Return (x, y) of the center of cell containing provided text 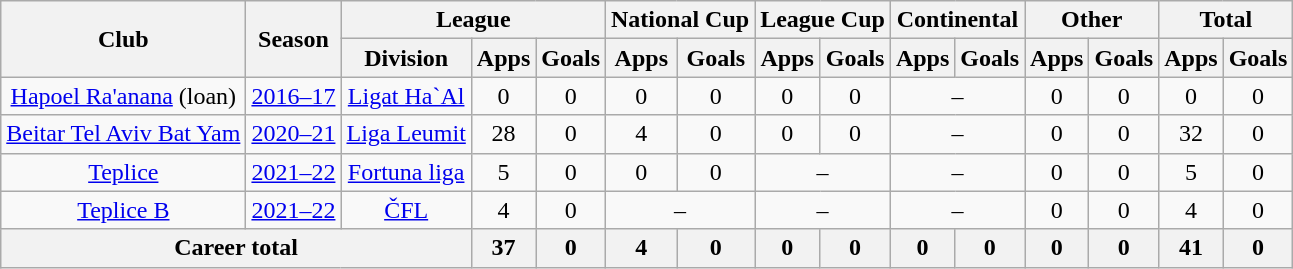
Ligat Ha`Al (406, 96)
Beitar Tel Aviv Bat Yam (124, 134)
Hapoel Ra'anana (loan) (124, 96)
ČFL (406, 210)
League (474, 20)
Teplice (124, 172)
Career total (236, 248)
Other (1092, 20)
28 (503, 134)
Continental (957, 20)
National Cup (680, 20)
Fortuna liga (406, 172)
Season (294, 39)
32 (1191, 134)
Total (1226, 20)
Liga Leumit (406, 134)
37 (503, 248)
League Cup (823, 20)
2016–17 (294, 96)
Division (406, 58)
Teplice B (124, 210)
41 (1191, 248)
Club (124, 39)
2020–21 (294, 134)
